Identify which cell holds the provided text, then report its [X, Y] central coordinate. 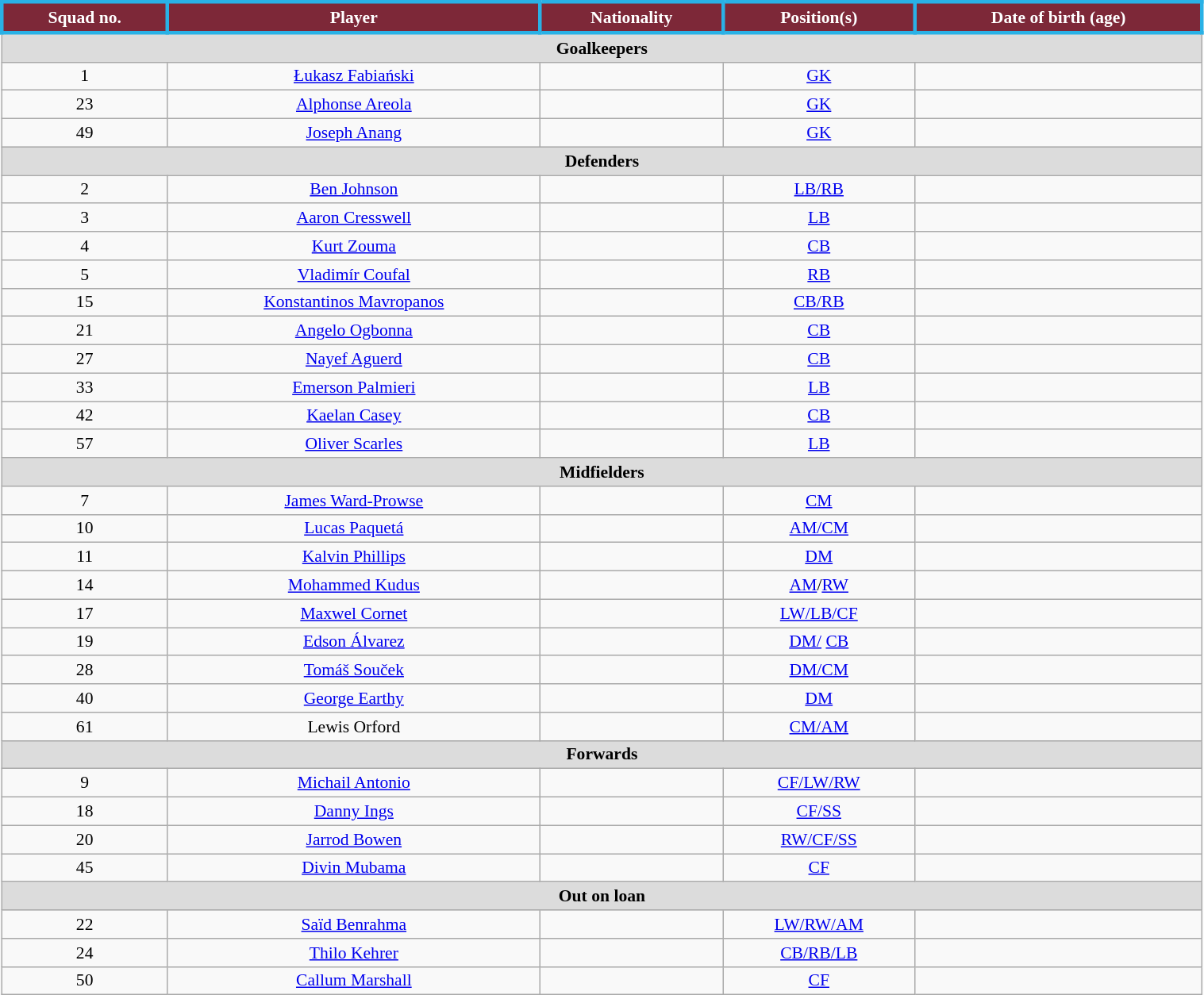
19 [84, 642]
RB [819, 275]
15 [84, 302]
CF/LW/RW [819, 783]
23 [84, 105]
Maxwel Cornet [354, 613]
DM/ CB [819, 642]
17 [84, 613]
Forwards [602, 755]
5 [84, 275]
21 [84, 331]
2 [84, 190]
Out on loan [602, 897]
18 [84, 812]
Lucas Paquetá [354, 528]
9 [84, 783]
49 [84, 133]
11 [84, 557]
Michail Antonio [354, 783]
Position(s) [819, 17]
CM [819, 501]
27 [84, 359]
Ben Johnson [354, 190]
Aaron Cresswell [354, 218]
Midfielders [602, 472]
RW/CF/SS [819, 839]
DM/CM [819, 670]
CM/AM [819, 727]
Kurt Zouma [354, 246]
33 [84, 387]
40 [84, 698]
Vladimír Coufal [354, 275]
CB/RB [819, 302]
14 [84, 586]
Squad no. [84, 17]
James Ward-Prowse [354, 501]
Edson Álvarez [354, 642]
Tomáš Souček [354, 670]
AM/RW [819, 586]
CB/RB/LB [819, 953]
Goalkeepers [602, 48]
61 [84, 727]
AM/CM [819, 528]
28 [84, 670]
Nayef Aguerd [354, 359]
Saïd Benrahma [354, 924]
Angelo Ogbonna [354, 331]
Joseph Anang [354, 133]
LB/RB [819, 190]
Lewis Orford [354, 727]
Player [354, 17]
Mohammed Kudus [354, 586]
Konstantinos Mavropanos [354, 302]
Jarrod Bowen [354, 839]
Oliver Scarles [354, 444]
CF/SS [819, 812]
20 [84, 839]
Alphonse Areola [354, 105]
Kaelan Casey [354, 416]
42 [84, 416]
45 [84, 868]
LW/RW/AM [819, 924]
Danny Ings [354, 812]
7 [84, 501]
4 [84, 246]
LW/LB/CF [819, 613]
24 [84, 953]
1 [84, 76]
Nationality [632, 17]
50 [84, 981]
3 [84, 218]
57 [84, 444]
Kalvin Phillips [354, 557]
10 [84, 528]
George Earthy [354, 698]
Divin Mubama [354, 868]
22 [84, 924]
Thilo Kehrer [354, 953]
Defenders [602, 161]
Emerson Palmieri [354, 387]
Łukasz Fabiański [354, 76]
Date of birth (age) [1059, 17]
Callum Marshall [354, 981]
